Capture the cell that displays the provided text and extract its [X, Y] central coordinate. 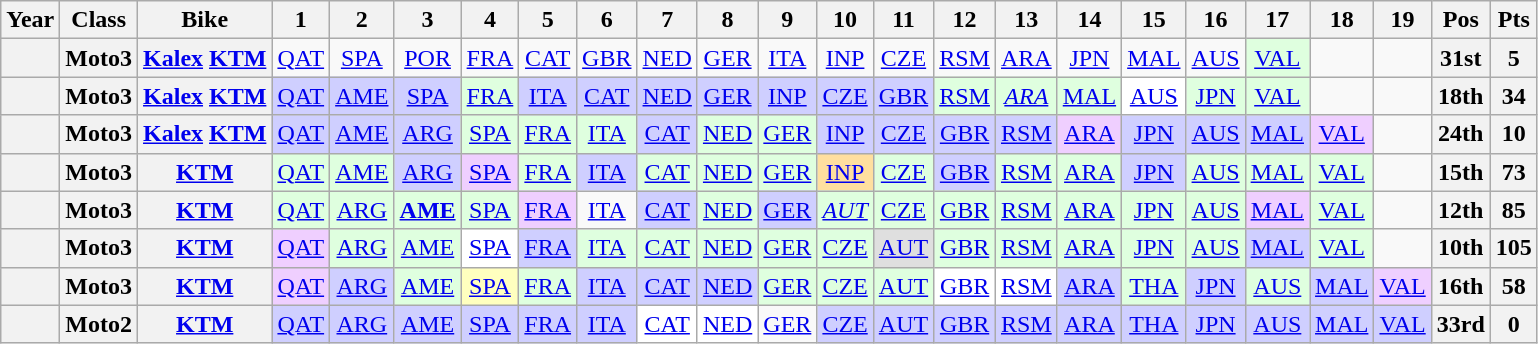
POR [428, 58]
8 [727, 20]
33rd [1460, 324]
10th [1460, 248]
13 [1026, 20]
16th [1460, 286]
16 [1216, 20]
12th [1460, 210]
9 [788, 20]
Bike [205, 20]
14 [1089, 20]
1 [301, 20]
58 [1514, 286]
Moto2 [99, 324]
105 [1514, 248]
0 [1514, 324]
18th [1460, 96]
4 [490, 20]
18 [1342, 20]
12 [965, 20]
85 [1514, 210]
Class [99, 20]
2 [362, 20]
Year [30, 20]
Pts [1514, 20]
Pos [1460, 20]
6 [607, 20]
15th [1460, 172]
31st [1460, 58]
73 [1514, 172]
3 [428, 20]
19 [1402, 20]
24th [1460, 134]
7 [667, 20]
15 [1154, 20]
17 [1277, 20]
11 [903, 20]
34 [1514, 96]
